Determine the [X, Y] coordinate at the center of the cell enclosing the given text.  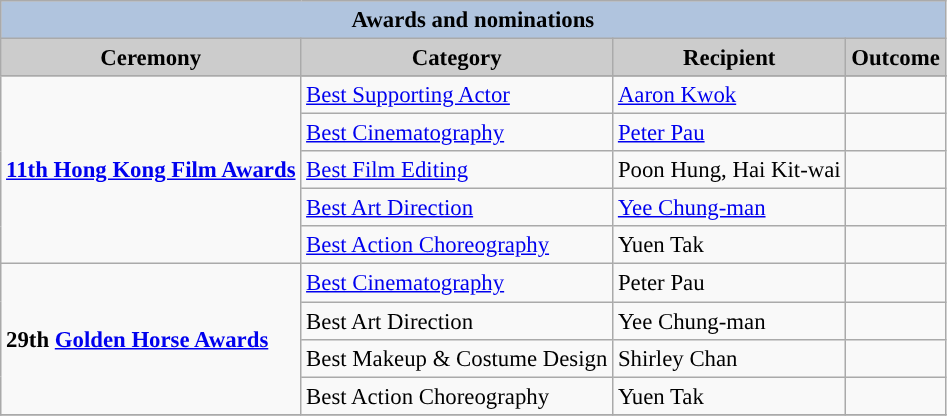
Shirley Chan [730, 358]
Outcome [896, 58]
Recipient [730, 58]
Best Makeup & Costume Design [457, 358]
Best Film Editing [457, 170]
11th Hong Kong Film Awards [151, 170]
Aaron Kwok [730, 95]
Ceremony [151, 58]
Best Supporting Actor [457, 95]
29th Golden Horse Awards [151, 339]
Awards and nominations [473, 20]
Poon Hung, Hai Kit-wai [730, 170]
Category [457, 58]
